Find where the given text appears and provide that cell's center as (x, y) coordinate. 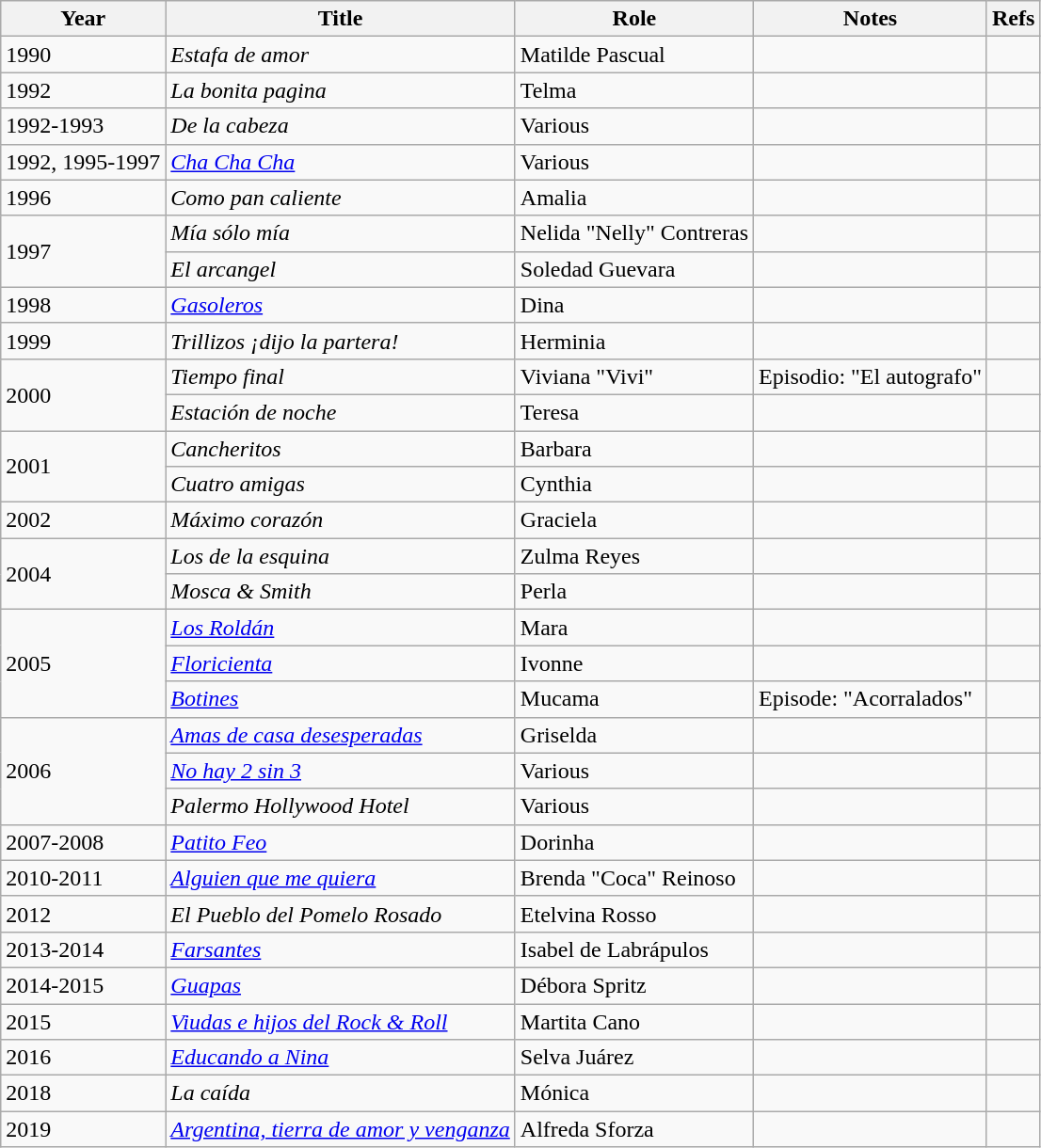
Patito Feo (341, 842)
Mara (634, 628)
Cynthia (634, 485)
Brenda "Coca" Reinoso (634, 878)
Gasoleros (341, 305)
La caída (341, 1093)
Cha Cha Cha (341, 162)
Martita Cano (634, 1021)
Amas de casa desesperadas (341, 735)
Guapas (341, 985)
De la cabeza (341, 126)
1990 (83, 55)
Perla (634, 592)
La bonita pagina (341, 90)
Botines (341, 699)
Mía sólo mía (341, 233)
Matilde Pascual (634, 55)
1997 (83, 251)
Máximo corazón (341, 520)
Alfreda Sforza (634, 1129)
1996 (83, 198)
Cuatro amigas (341, 485)
Episodio: "El autografo" (871, 376)
Title (341, 19)
Role (634, 19)
Floricienta (341, 663)
Farsantes (341, 949)
1992 (83, 90)
No hay 2 sin 3 (341, 771)
1999 (83, 341)
Trillizos ¡dijo la partera! (341, 341)
2016 (83, 1058)
Estación de noche (341, 412)
Tiempo final (341, 376)
2014-2015 (83, 985)
Argentina, tierra de amor y venganza (341, 1129)
Notes (871, 19)
1992, 1995-1997 (83, 162)
2005 (83, 663)
Estafa de amor (341, 55)
Zulma Reyes (634, 556)
2010-2011 (83, 878)
Viudas e hijos del Rock & Roll (341, 1021)
El arcangel (341, 269)
Viviana "Vivi" (634, 376)
Herminia (634, 341)
Débora Spritz (634, 985)
Isabel de Labrápulos (634, 949)
Mucama (634, 699)
Griselda (634, 735)
Amalia (634, 198)
Dorinha (634, 842)
Selva Juárez (634, 1058)
2019 (83, 1129)
Refs (1013, 19)
Ivonne (634, 663)
2006 (83, 771)
Barbara (634, 449)
2013-2014 (83, 949)
Soledad Guevara (634, 269)
2004 (83, 574)
2002 (83, 520)
Los Roldán (341, 628)
Educando a Nina (341, 1058)
2001 (83, 467)
2018 (83, 1093)
Episode: "Acorralados" (871, 699)
2012 (83, 914)
El Pueblo del Pomelo Rosado (341, 914)
1992-1993 (83, 126)
Nelida "Nelly" Contreras (634, 233)
Palermo Hollywood Hotel (341, 806)
Mosca & Smith (341, 592)
1998 (83, 305)
Como pan caliente (341, 198)
Los de la esquina (341, 556)
2000 (83, 394)
2007-2008 (83, 842)
Teresa (634, 412)
Etelvina Rosso (634, 914)
Year (83, 19)
Mónica (634, 1093)
2015 (83, 1021)
Telma (634, 90)
Graciela (634, 520)
Alguien que me quiera (341, 878)
Cancheritos (341, 449)
Dina (634, 305)
